From the cell containing the given text, extract its center point as [x, y] coordinate. 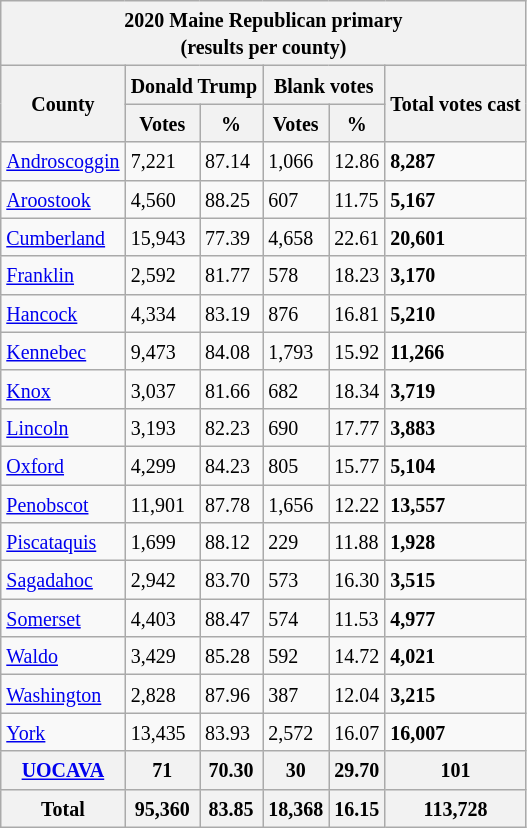
12.86 [357, 161]
87.14 [232, 161]
87.96 [232, 694]
88.12 [232, 542]
77.39 [232, 237]
573 [296, 580]
Somerset [63, 618]
84.23 [232, 465]
UOCAVA [63, 770]
Washington [63, 694]
29.70 [357, 770]
5,167 [456, 199]
3,193 [162, 427]
18.34 [357, 389]
22.61 [357, 237]
1,699 [162, 542]
4,403 [162, 618]
Androscoggin [63, 161]
3,719 [456, 389]
20,601 [456, 237]
5,104 [456, 465]
387 [296, 694]
607 [296, 199]
71 [162, 770]
15,943 [162, 237]
11.53 [357, 618]
1,656 [296, 503]
16.81 [357, 313]
4,560 [162, 199]
16.30 [357, 580]
Waldo [63, 656]
Total votes cast [456, 104]
229 [296, 542]
83.70 [232, 580]
2,592 [162, 275]
81.77 [232, 275]
5,210 [456, 313]
83.19 [232, 313]
12.22 [357, 503]
3,429 [162, 656]
87.78 [232, 503]
3,215 [456, 694]
16,007 [456, 732]
3,883 [456, 427]
70.30 [232, 770]
1,066 [296, 161]
30 [296, 770]
18.23 [357, 275]
578 [296, 275]
682 [296, 389]
11.75 [357, 199]
12.04 [357, 694]
690 [296, 427]
13,557 [456, 503]
88.25 [232, 199]
Total [63, 808]
13,435 [162, 732]
Hancock [63, 313]
4,658 [296, 237]
11,266 [456, 351]
Knox [63, 389]
113,728 [456, 808]
574 [296, 618]
3,170 [456, 275]
85.28 [232, 656]
Kennebec [63, 351]
876 [296, 313]
4,977 [456, 618]
7,221 [162, 161]
York [63, 732]
17.77 [357, 427]
Lincoln [63, 427]
18,368 [296, 808]
592 [296, 656]
82.23 [232, 427]
4,334 [162, 313]
Cumberland [63, 237]
8,287 [456, 161]
Franklin [63, 275]
2,942 [162, 580]
Blank votes [324, 85]
1,928 [456, 542]
County [63, 104]
1,793 [296, 351]
16.15 [357, 808]
Sagadahoc [63, 580]
Donald Trump [194, 85]
Aroostook [63, 199]
4,299 [162, 465]
15.77 [357, 465]
Piscataquis [63, 542]
14.72 [357, 656]
805 [296, 465]
9,473 [162, 351]
3,515 [456, 580]
2,572 [296, 732]
81.66 [232, 389]
16.07 [357, 732]
88.47 [232, 618]
2,828 [162, 694]
11.88 [357, 542]
2020 Maine Republican primary(results per county) [264, 34]
15.92 [357, 351]
83.85 [232, 808]
Penobscot [63, 503]
95,360 [162, 808]
Oxford [63, 465]
101 [456, 770]
4,021 [456, 656]
83.93 [232, 732]
3,037 [162, 389]
84.08 [232, 351]
11,901 [162, 503]
